Scan for the cell matching the given text and deliver its (X, Y) coordinate at center. 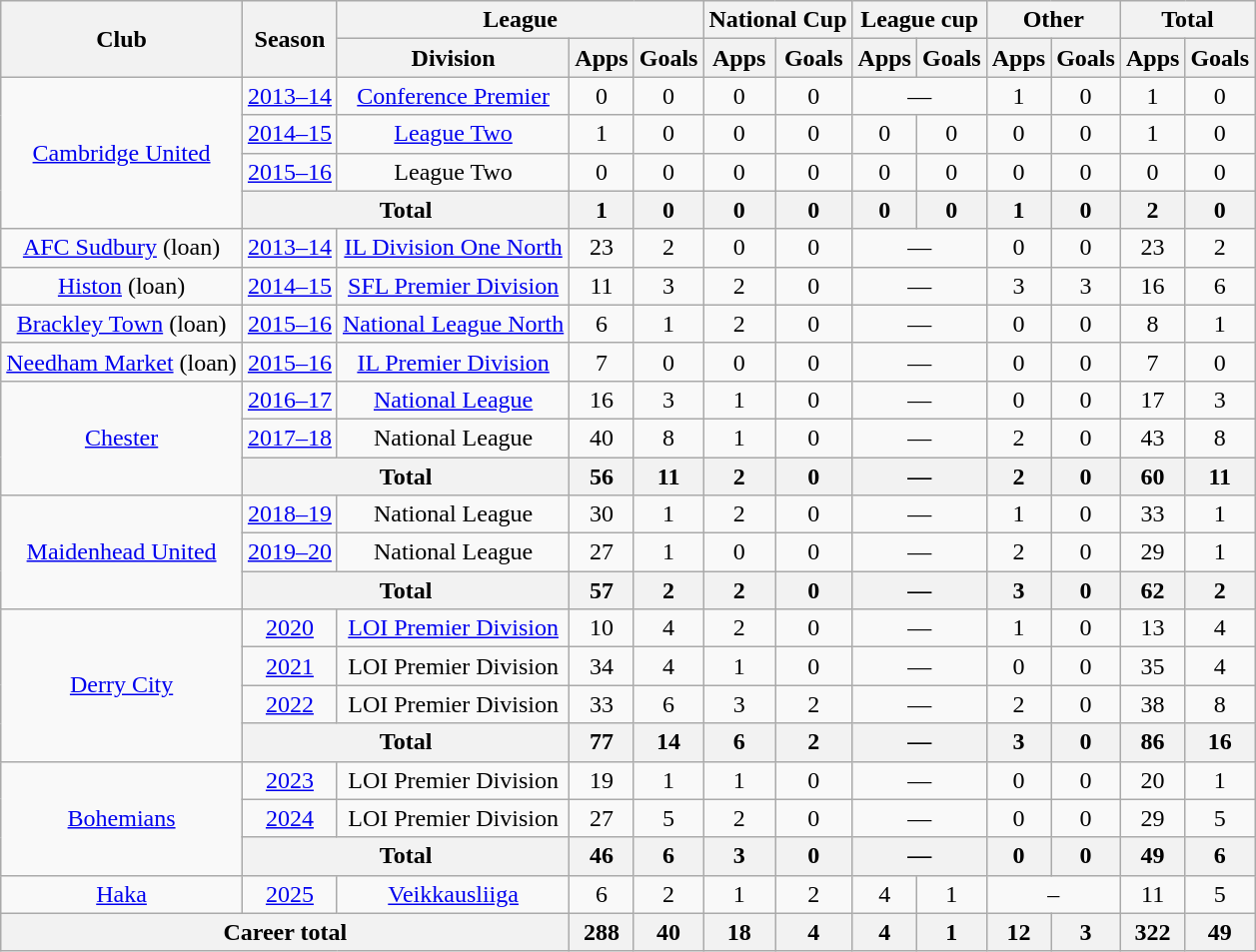
IL Division One North (453, 248)
League (520, 20)
2019–20 (290, 552)
Needham Market (loan) (122, 362)
10 (602, 628)
60 (1152, 476)
Chester (122, 438)
– (1053, 894)
34 (602, 666)
Other (1053, 20)
Cambridge United (122, 153)
2023 (290, 780)
43 (1152, 438)
2020 (290, 628)
IL Premier Division (453, 362)
SFL Premier Division (453, 286)
2018–19 (290, 514)
38 (1152, 704)
2016–17 (290, 400)
2025 (290, 894)
2021 (290, 666)
Brackley Town (loan) (122, 324)
Conference Premier (453, 96)
2017–18 (290, 438)
46 (602, 856)
288 (602, 932)
Division (453, 58)
20 (1152, 780)
AFC Sudbury (loan) (122, 248)
Maidenhead United (122, 552)
Derry City (122, 685)
14 (668, 742)
86 (1152, 742)
Haka (122, 894)
2022 (290, 704)
League cup (919, 20)
2024 (290, 818)
National Cup (777, 20)
56 (602, 476)
62 (1152, 590)
Season (290, 39)
19 (602, 780)
35 (1152, 666)
12 (1018, 932)
77 (602, 742)
Bohemians (122, 818)
30 (602, 514)
322 (1152, 932)
National League North (453, 324)
17 (1152, 400)
13 (1152, 628)
Career total (286, 932)
Club (122, 39)
Histon (loan) (122, 286)
Veikkausliiga (453, 894)
18 (739, 932)
57 (602, 590)
